Output the (X, Y) coordinate of the center of the cell containing the given text.  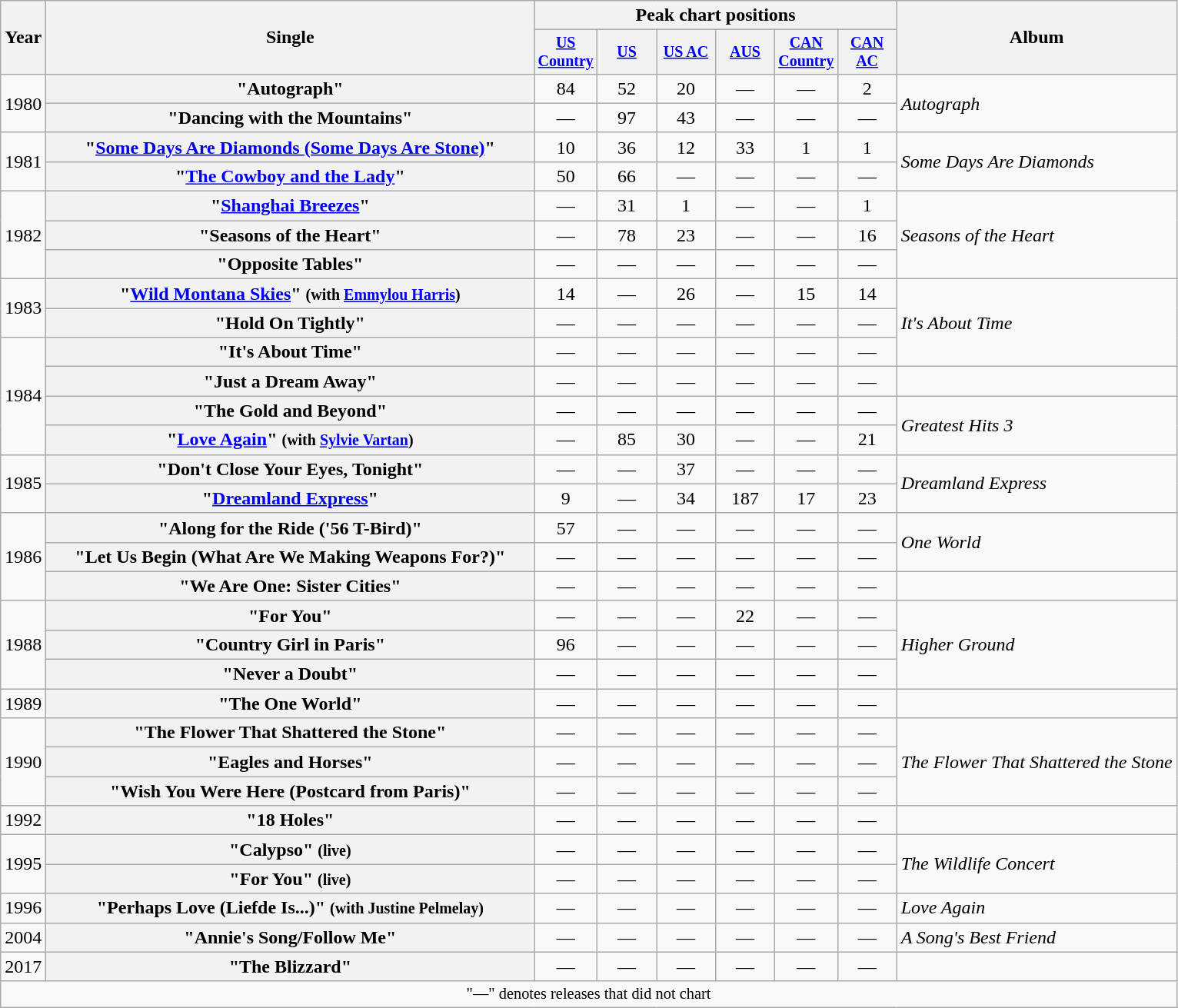
21 (867, 440)
"Don't Close Your Eyes, Tonight" (291, 469)
1996 (23, 908)
The Wildlife Concert (1037, 864)
The Flower That Shattered the Stone (1037, 762)
1995 (23, 864)
1980 (23, 103)
1983 (23, 308)
97 (627, 118)
Greatest Hits 3 (1037, 425)
Album (1037, 38)
43 (686, 118)
31 (627, 206)
187 (744, 498)
"Seasons of the Heart" (291, 235)
"For You" (291, 615)
52 (627, 88)
2017 (23, 966)
Year (23, 38)
33 (744, 147)
Seasons of the Heart (1037, 235)
20 (686, 88)
"Love Again" (with Sylvie Vartan) (291, 440)
"The Blizzard" (291, 966)
AUS (744, 52)
57 (566, 527)
1984 (23, 396)
36 (627, 147)
"We Are One: Sister Cities" (291, 586)
"Calypso" (live) (291, 850)
9 (566, 498)
"For You" (live) (291, 879)
"Annie's Song/Follow Me" (291, 937)
"The One World" (291, 704)
"Dreamland Express" (291, 498)
2 (867, 88)
"18 Holes" (291, 820)
1982 (23, 235)
"Shanghai Breezes" (291, 206)
US Country (566, 52)
Higher Ground (1037, 644)
"Wish You Were Here (Postcard from Paris)" (291, 791)
10 (566, 147)
"The Gold and Beyond" (291, 411)
"Wild Montana Skies" (with Emmylou Harris) (291, 294)
"Eagles and Horses" (291, 762)
12 (686, 147)
Autograph (1037, 103)
37 (686, 469)
34 (686, 498)
1990 (23, 762)
"Hold On Tightly" (291, 323)
"Some Days Are Diamonds (Some Days Are Stone)" (291, 147)
50 (566, 176)
"Never a Doubt" (291, 674)
"—" denotes releases that did not chart (589, 994)
CAN AC (867, 52)
"Opposite Tables" (291, 264)
Peak chart positions (715, 15)
1992 (23, 820)
"Dancing with the Mountains" (291, 118)
One World (1037, 542)
1985 (23, 484)
Some Days Are Diamonds (1037, 161)
1989 (23, 704)
Love Again (1037, 908)
"Just a Dream Away" (291, 381)
"Let Us Begin (What Are We Making Weapons For?)" (291, 557)
85 (627, 440)
1981 (23, 161)
1986 (23, 557)
"The Cowboy and the Lady" (291, 176)
Dreamland Express (1037, 484)
It's About Time (1037, 323)
CAN Country (806, 52)
66 (627, 176)
15 (806, 294)
"It's About Time" (291, 352)
22 (744, 615)
"Country Girl in Paris" (291, 644)
17 (806, 498)
"Along for the Ride ('56 T-Bird)" (291, 527)
"Autograph" (291, 88)
78 (627, 235)
"Perhaps Love (Liefde Is...)" (with Justine Pelmelay) (291, 908)
A Song's Best Friend (1037, 937)
84 (566, 88)
1988 (23, 644)
Single (291, 38)
2004 (23, 937)
16 (867, 235)
US (627, 52)
US AC (686, 52)
26 (686, 294)
"The Flower That Shattered the Stone" (291, 733)
96 (566, 644)
30 (686, 440)
